Identify which cell holds the provided text, then report its [x, y] central coordinate. 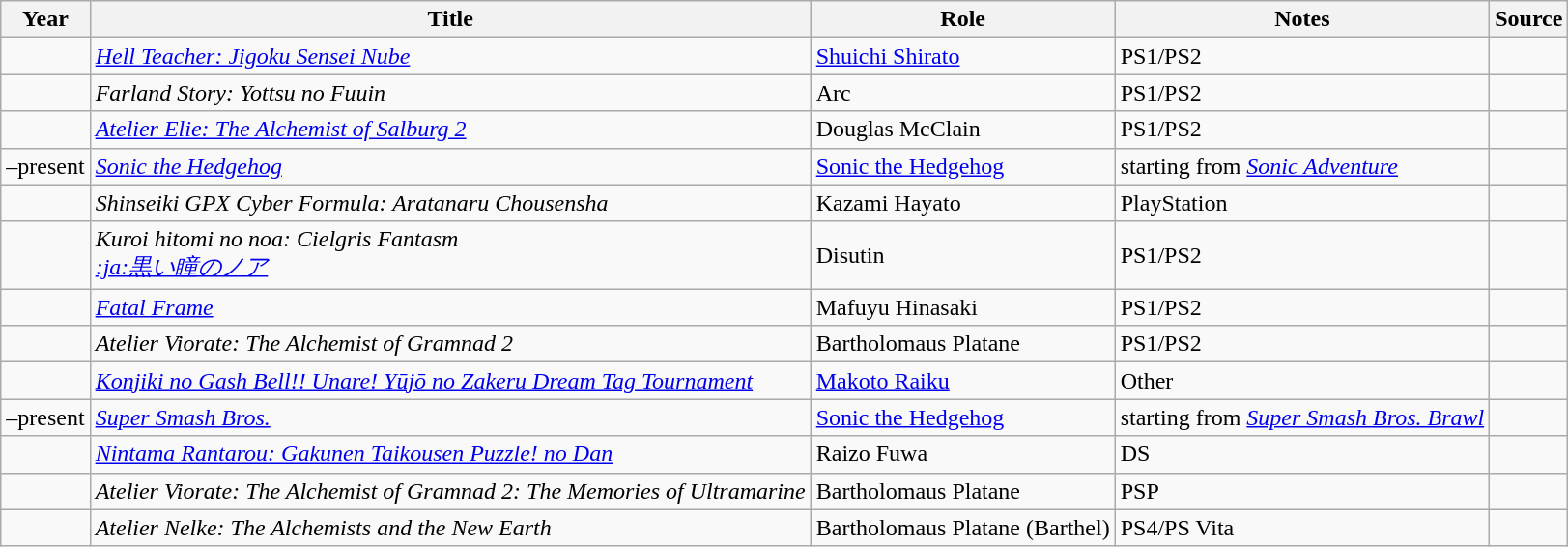
Atelier Elie: The Alchemist of Salburg 2 [450, 130]
Super Smash Bros. [450, 417]
Mafuyu Hinasaki [962, 307]
Fatal Frame [450, 307]
Bartholomaus Platane (Barthel) [962, 528]
Shuichi Shirato [962, 56]
Role [962, 19]
PlayStation [1302, 203]
Douglas McClain [962, 130]
Disutin [962, 255]
Hell Teacher: Jigoku Sensei Nube [450, 56]
Source [1528, 19]
starting from Super Smash Bros. Brawl [1302, 417]
Nintama Rantarou: Gakunen Taikousen Puzzle! no Dan [450, 454]
Farland Story: Yottsu no Fuuin [450, 93]
PSP [1302, 491]
Konjiki no Gash Bell!! Unare! Yūjō no Zakeru Dream Tag Tournament [450, 381]
starting from Sonic Adventure [1302, 166]
Notes [1302, 19]
Title [450, 19]
Raizo Fuwa [962, 454]
Kuroi hitomi no noa: Cielgris Fantasm:ja:黒い瞳のノア [450, 255]
Kazami Hayato [962, 203]
Atelier Nelke: The Alchemists and the New Earth [450, 528]
PS4/PS Vita [1302, 528]
Shinseiki GPX Cyber Formula: Aratanaru Chousensha [450, 203]
Atelier Viorate: The Alchemist of Gramnad 2 [450, 344]
Makoto Raiku [962, 381]
Other [1302, 381]
Year [45, 19]
DS [1302, 454]
Arc [962, 93]
Atelier Viorate: The Alchemist of Gramnad 2: The Memories of Ultramarine [450, 491]
